Return the (X, Y) coordinate for the center point of the cell that contains the specified text.  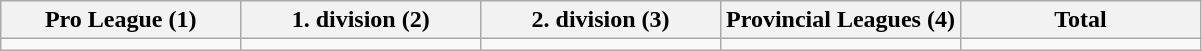
Pro League (1) (121, 20)
Total (1080, 20)
Provincial Leagues (4) (841, 20)
2. division (3) (601, 20)
1. division (2) (361, 20)
